Search for the cell housing the specified text and yield its (x, y) center coordinate. 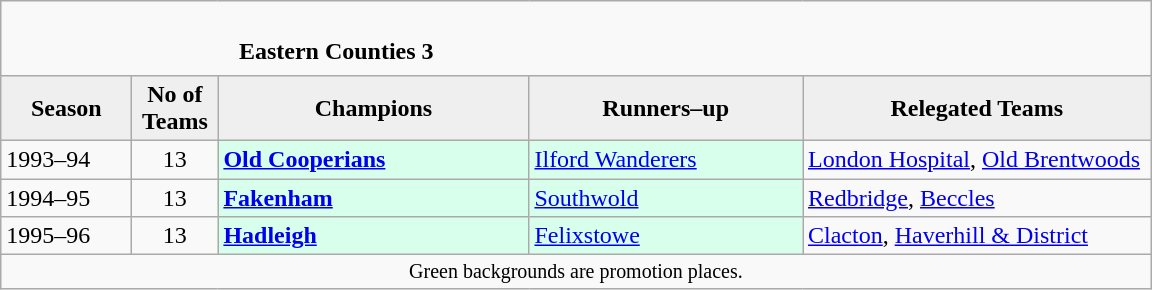
Clacton, Haverhill & District (976, 236)
Champions (374, 108)
Old Cooperians (374, 159)
1994–95 (66, 197)
Fakenham (374, 197)
1995–96 (66, 236)
Season (66, 108)
Runners–up (666, 108)
Relegated Teams (976, 108)
Redbridge, Beccles (976, 197)
Felixstowe (666, 236)
London Hospital, Old Brentwoods (976, 159)
Southwold (666, 197)
Hadleigh (374, 236)
Ilford Wanderers (666, 159)
Green backgrounds are promotion places. (576, 272)
1993–94 (66, 159)
No of Teams (175, 108)
